Scan for the cell matching the given text and deliver its [X, Y] coordinate at center. 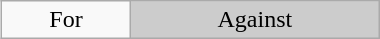
Against [254, 20]
For [66, 20]
